Return (X, Y) of the center of cell containing provided text 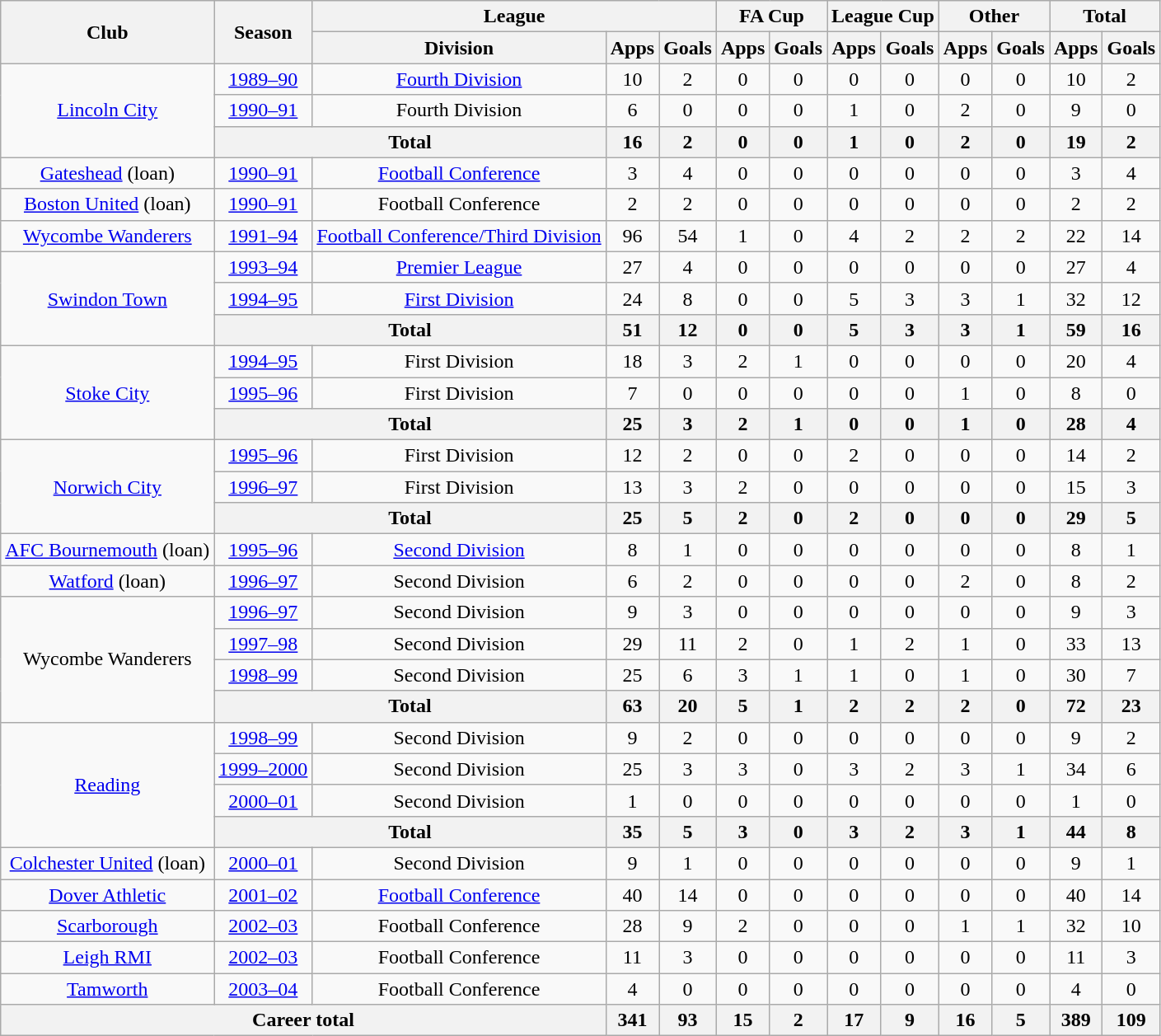
Gateshead (loan) (107, 173)
Swindon Town (107, 298)
Reading (107, 785)
Division (459, 48)
Football Conference/Third Division (459, 236)
341 (632, 1020)
2003–04 (264, 989)
Watford (loan) (107, 581)
Boston United (loan) (107, 204)
59 (1076, 330)
1989–90 (264, 79)
1997–98 (264, 644)
1999–2000 (264, 769)
Lincoln City (107, 110)
Norwich City (107, 487)
Season (264, 32)
AFC Bournemouth (loan) (107, 550)
22 (1076, 236)
33 (1076, 644)
19 (1076, 142)
League (514, 16)
109 (1131, 1020)
30 (1076, 675)
1993–94 (264, 267)
1991–94 (264, 236)
Tamworth (107, 989)
18 (632, 361)
Premier League (459, 267)
96 (632, 236)
League Cup (883, 16)
Other (994, 16)
Colchester United (loan) (107, 863)
389 (1076, 1020)
Club (107, 32)
Dover Athletic (107, 894)
44 (1076, 832)
72 (1076, 706)
Leigh RMI (107, 958)
51 (632, 330)
17 (854, 1020)
24 (632, 298)
23 (1131, 706)
Scarborough (107, 926)
63 (632, 706)
34 (1076, 769)
54 (688, 236)
2001–02 (264, 894)
Stoke City (107, 392)
FA Cup (771, 16)
93 (688, 1020)
Career total (303, 1020)
35 (632, 832)
